Capture the cell that displays the provided text and extract its [x, y] central coordinate. 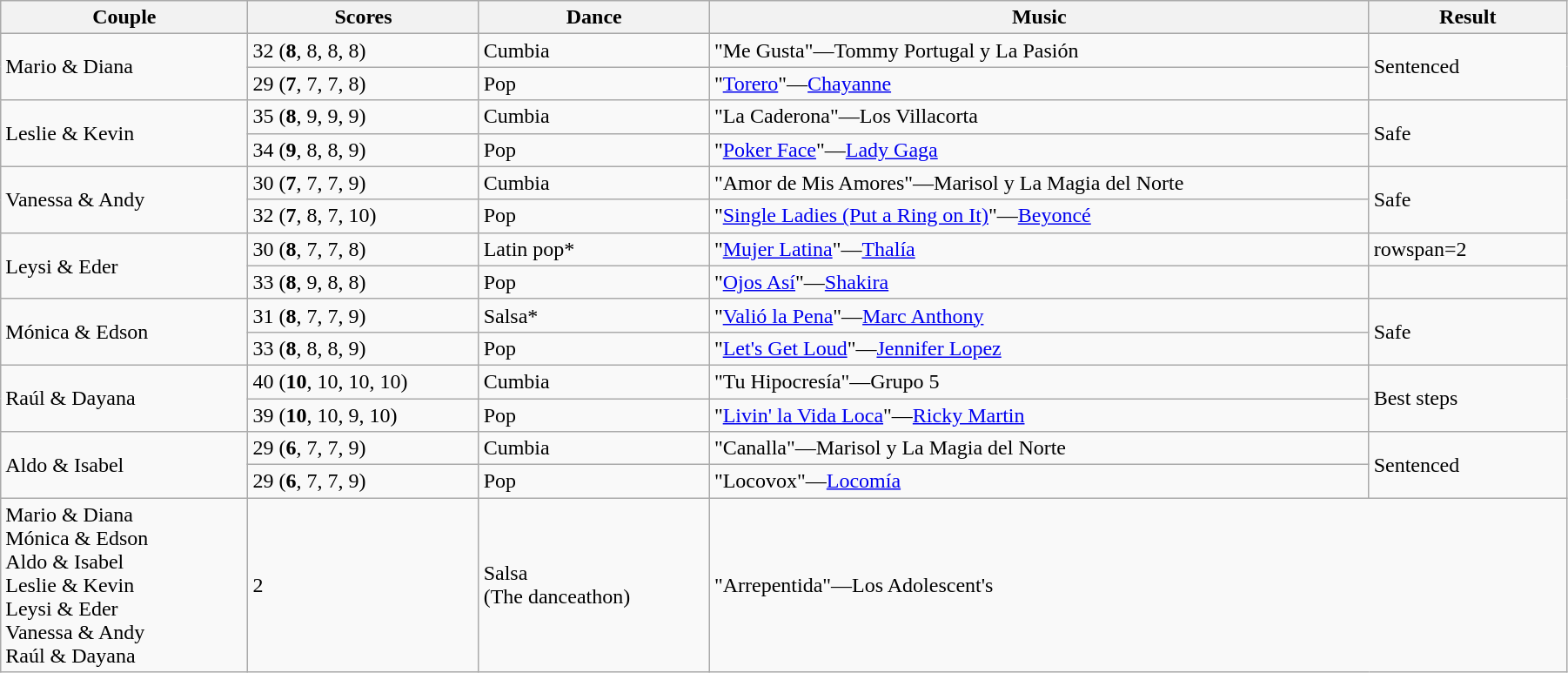
Salsa(The danceathon) [593, 585]
Result [1467, 17]
30 (7, 7, 7, 9) [364, 183]
Dance [593, 17]
Scores [364, 17]
29 (7, 7, 7, 8) [364, 84]
"Valió la Pena"—Marc Anthony [1039, 315]
33 (8, 9, 8, 8) [364, 282]
"Mujer Latina"—Thalía [1039, 249]
"Amor de Mis Amores"—Marisol y La Magia del Norte [1039, 183]
31 (8, 7, 7, 9) [364, 315]
35 (8, 9, 9, 9) [364, 117]
34 (9, 8, 8, 9) [364, 150]
2 [364, 585]
Music [1039, 17]
Leslie & Kevin [124, 133]
Mario & Diana [124, 67]
"Canalla"—Marisol y La Magia del Norte [1039, 448]
"Me Gusta"—Tommy Portugal y La Pasión [1039, 50]
"Locovox"—Locomía [1039, 481]
33 (8, 8, 8, 9) [364, 348]
"Ojos Así"—Shakira [1039, 282]
39 (10, 10, 9, 10) [364, 415]
Aldo & Isabel [124, 465]
30 (8, 7, 7, 8) [364, 249]
Leysi & Eder [124, 266]
Mario & DianaMónica & EdsonAldo & IsabelLeslie & KevinLeysi & EderVanessa & AndyRaúl & Dayana [124, 585]
"Single Ladies (Put a Ring on It)"—Beyoncé [1039, 216]
32 (8, 8, 8, 8) [364, 50]
"Tu Hipocresía"—Grupo 5 [1039, 381]
"Poker Face"—Lady Gaga [1039, 150]
Couple [124, 17]
"Livin' la Vida Loca"—Ricky Martin [1039, 415]
rowspan=2 [1467, 249]
Mónica & Edson [124, 332]
Best steps [1467, 398]
32 (7, 8, 7, 10) [364, 216]
40 (10, 10, 10, 10) [364, 381]
"Let's Get Loud"—Jennifer Lopez [1039, 348]
"La Caderona"—Los Villacorta [1039, 117]
Vanessa & Andy [124, 199]
Latin pop* [593, 249]
"Torero"—Chayanne [1039, 84]
Salsa* [593, 315]
Raúl & Dayana [124, 398]
"Arrepentida"—Los Adolescent's [1138, 585]
